Pinpoint the cell where the given text exists, returning its [x, y] midpoint coordinate. 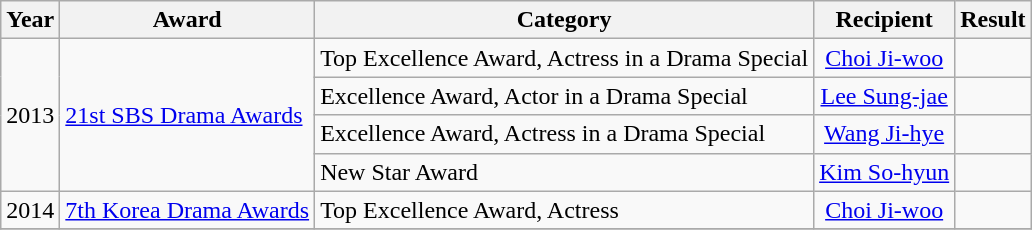
Top Excellence Award, Actress [564, 210]
21st SBS Drama Awards [188, 115]
Recipient [884, 20]
Award [188, 20]
Year [30, 20]
Lee Sung-jae [884, 96]
Excellence Award, Actor in a Drama Special [564, 96]
Result [993, 20]
Wang Ji-hye [884, 134]
7th Korea Drama Awards [188, 210]
Top Excellence Award, Actress in a Drama Special [564, 58]
2013 [30, 115]
2014 [30, 210]
Excellence Award, Actress in a Drama Special [564, 134]
New Star Award [564, 172]
Kim So-hyun [884, 172]
Category [564, 20]
